Extract the [X, Y] coordinate from the center of the cell holding the provided text.  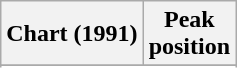
Peakposition [189, 34]
Chart (1991) [72, 34]
